Return the [x, y] coordinate for the center point of the cell that contains the specified text.  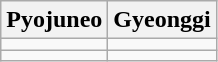
Pyojuneo [54, 20]
Gyeonggi [162, 20]
